Locate the cell with the specified text and output its [x, y] center coordinate. 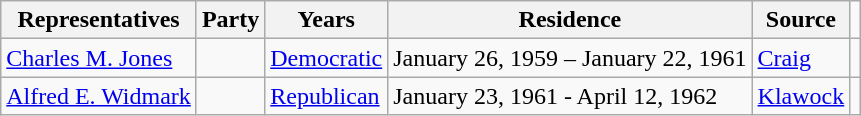
January 26, 1959 – January 22, 1961 [570, 58]
Party [230, 20]
Alfred E. Widmark [99, 96]
Republican [326, 96]
Klawock [801, 96]
January 23, 1961 - April 12, 1962 [570, 96]
Charles M. Jones [99, 58]
Craig [801, 58]
Residence [570, 20]
Representatives [99, 20]
Democratic [326, 58]
Source [801, 20]
Years [326, 20]
